Extract the [x, y] coordinate from the center of the cell holding the provided text.  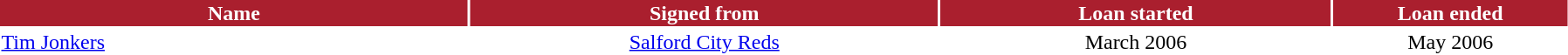
Loan started [1137, 13]
Salford City Reds [705, 42]
Tim Jonkers [234, 42]
Loan ended [1450, 13]
March 2006 [1137, 42]
Signed from [705, 13]
Name [234, 13]
May 2006 [1450, 42]
